Capture the cell that displays the provided text and extract its (X, Y) central coordinate. 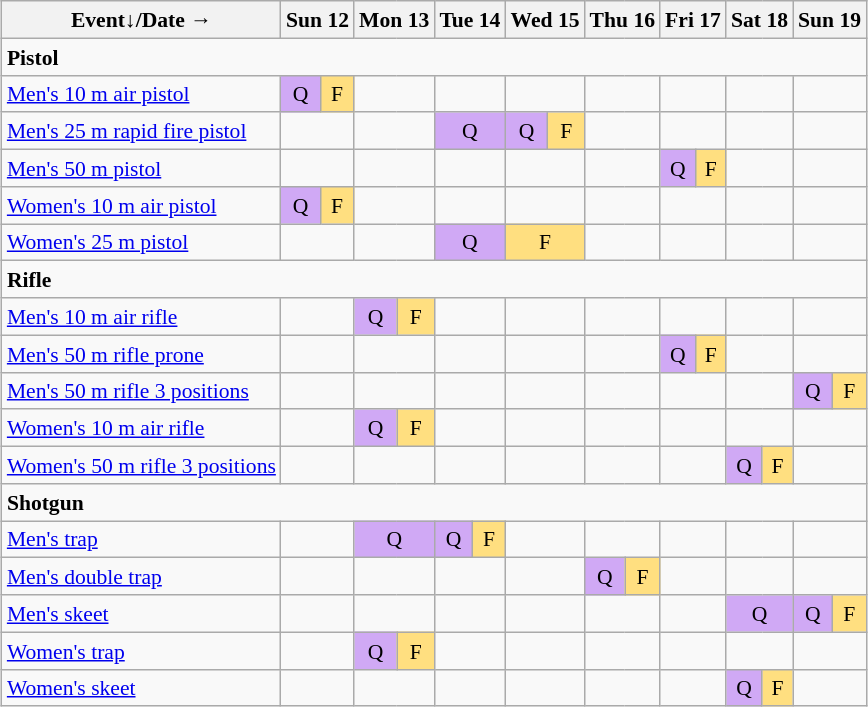
Fri 17 (693, 20)
Men's skeet (142, 614)
Men's 50 m rifle 3 positions (142, 390)
Men's 25 m rapid fire pistol (142, 130)
Women's trap (142, 650)
Sun 12 (318, 20)
Men's 10 m air rifle (142, 316)
Men's 10 m air pistol (142, 94)
Men's 50 m pistol (142, 168)
Mon 13 (394, 20)
Sat 18 (760, 20)
Women's 25 m pistol (142, 242)
Men's trap (142, 538)
Women's 10 m air pistol (142, 204)
Men's double trap (142, 576)
Wed 15 (544, 20)
Rifle (434, 280)
Women's 10 m air rifle (142, 428)
Thu 16 (623, 20)
Women's 50 m rifle 3 positions (142, 464)
Tue 14 (470, 20)
Men's 50 m rifle prone (142, 354)
Sun 19 (830, 20)
Pistol (434, 56)
Event↓/Date → (142, 20)
Women's skeet (142, 688)
Shotgun (434, 502)
